Locate the cell with the specified text and output its [X, Y] center coordinate. 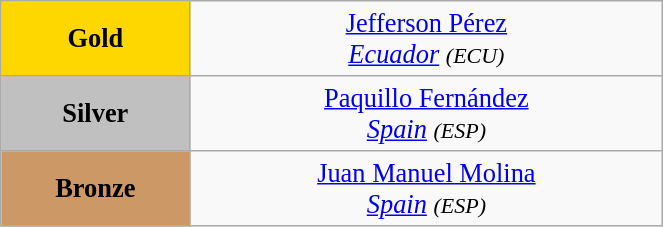
Bronze [96, 188]
Silver [96, 112]
Paquillo FernándezSpain (ESP) [426, 112]
Juan Manuel MolinaSpain (ESP) [426, 188]
Jefferson PérezEcuador (ECU) [426, 38]
Gold [96, 38]
